Find where the given text appears and provide that cell's center as (X, Y) coordinate. 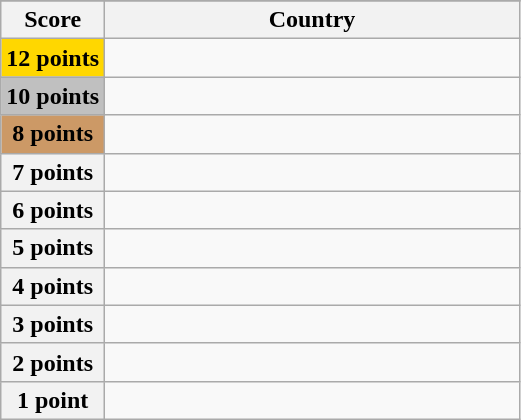
6 points (53, 210)
5 points (53, 248)
Score (53, 20)
7 points (53, 172)
10 points (53, 96)
12 points (53, 58)
2 points (53, 362)
3 points (53, 324)
4 points (53, 286)
Country (312, 20)
8 points (53, 134)
1 point (53, 400)
